For the text-containing cell, return its midpoint in [X, Y] coordinate format. 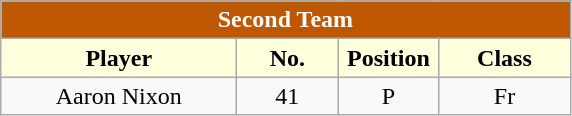
Aaron Nixon [119, 96]
P [388, 96]
Second Team [286, 20]
Fr [504, 96]
41 [288, 96]
Class [504, 58]
No. [288, 58]
Position [388, 58]
Player [119, 58]
